Detect which cell encompasses the target text, then output its (x, y) center coordinate. 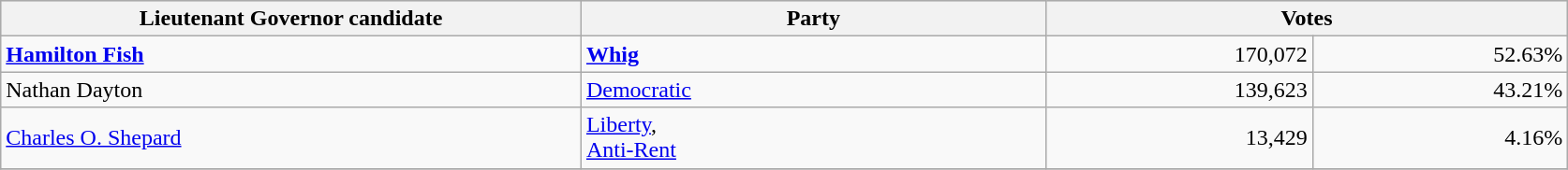
4.16% (1440, 138)
Democratic (813, 90)
139,623 (1178, 90)
13,429 (1178, 138)
Votes (1307, 19)
Lieutenant Governor candidate (291, 19)
52.63% (1440, 54)
Nathan Dayton (291, 90)
Hamilton Fish (291, 54)
170,072 (1178, 54)
Whig (813, 54)
Liberty, Anti-Rent (813, 138)
Party (813, 19)
Charles O. Shepard (291, 138)
43.21% (1440, 90)
